Output the (X, Y) coordinate of the center of the cell containing the given text.  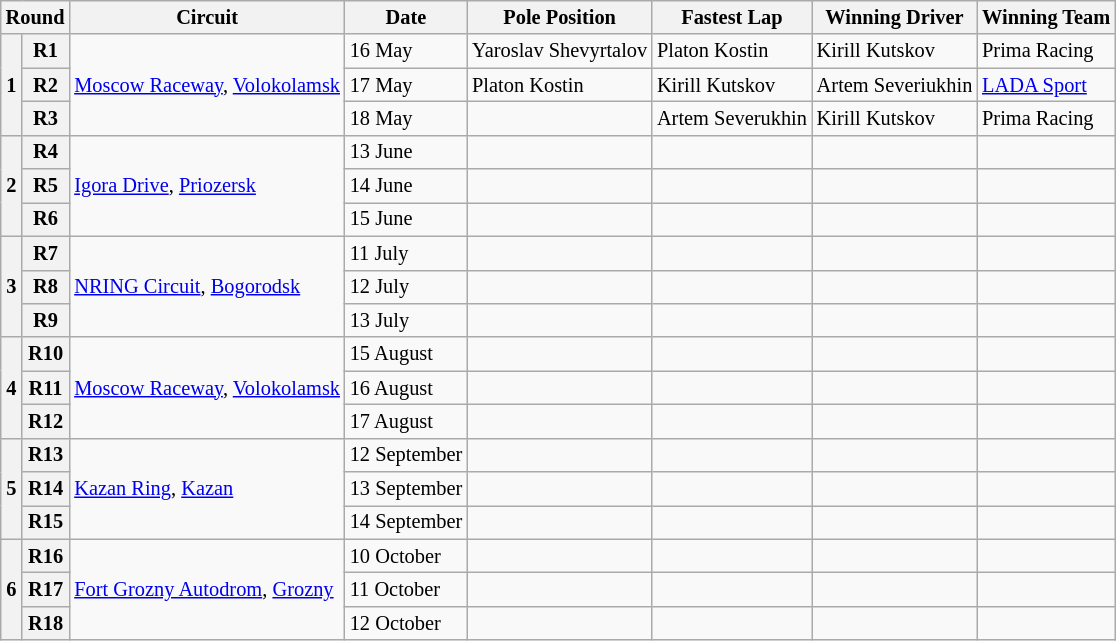
Round (36, 17)
Date (406, 17)
12 September (406, 455)
R2 (46, 85)
3 (12, 286)
R12 (46, 421)
5 (12, 488)
R3 (46, 118)
Kazan Ring, Kazan (206, 488)
13 July (406, 320)
18 May (406, 118)
6 (12, 590)
16 May (406, 51)
10 October (406, 556)
R15 (46, 522)
Circuit (206, 17)
4 (12, 388)
14 June (406, 186)
Fastest Lap (732, 17)
1 (12, 84)
14 September (406, 522)
R7 (46, 253)
13 June (406, 152)
Winning Team (1046, 17)
Igora Drive, Priozersk (206, 186)
R16 (46, 556)
Fort Grozny Autodrom, Grozny (206, 590)
11 July (406, 253)
R18 (46, 623)
15 June (406, 219)
R17 (46, 589)
Artem Severukhin (732, 118)
R11 (46, 388)
R10 (46, 354)
R13 (46, 455)
R14 (46, 489)
R8 (46, 287)
LADA Sport (1046, 85)
13 September (406, 489)
Yaroslav Shevyrtalov (560, 51)
2 (12, 186)
Pole Position (560, 17)
11 October (406, 589)
R5 (46, 186)
R1 (46, 51)
15 August (406, 354)
16 August (406, 388)
R4 (46, 152)
R6 (46, 219)
17 August (406, 421)
R9 (46, 320)
12 October (406, 623)
Artem Severiukhin (894, 85)
Winning Driver (894, 17)
12 July (406, 287)
17 May (406, 85)
NRING Circuit, Bogorodsk (206, 286)
